From the cell containing the given text, extract its center point as [x, y] coordinate. 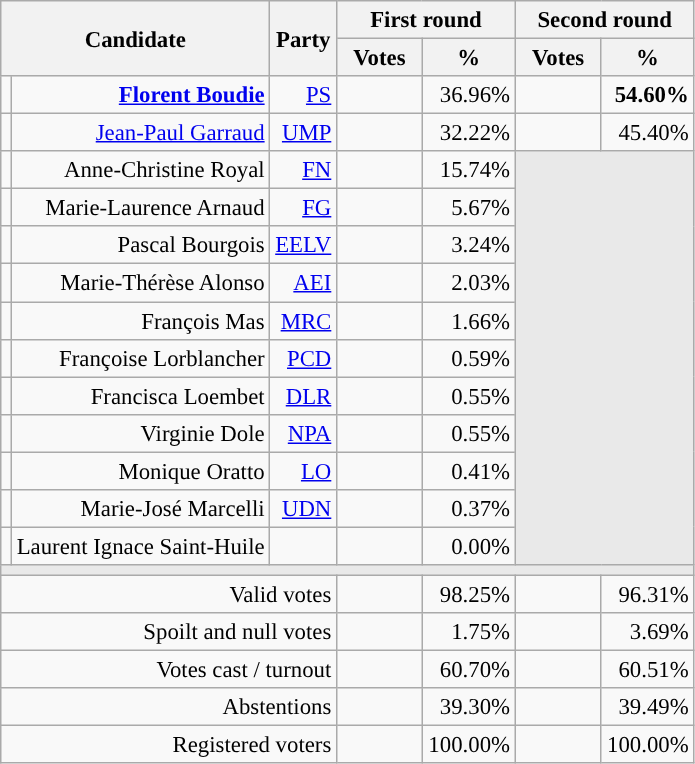
98.25% [468, 594]
Francisca Loembet [140, 396]
FN [304, 170]
Pascal Bourgois [140, 245]
Monique Oratto [140, 471]
UDN [304, 509]
First round [426, 20]
EELV [304, 245]
0.59% [468, 358]
DLR [304, 396]
Spoilt and null votes [169, 632]
2.03% [468, 283]
36.96% [468, 95]
Candidate [136, 38]
FG [304, 208]
Valid votes [169, 594]
Party [304, 38]
Marie-José Marcelli [140, 509]
NPA [304, 433]
Second round [604, 20]
Anne-Christine Royal [140, 170]
39.49% [648, 707]
54.60% [648, 95]
PCD [304, 358]
Marie-Laurence Arnaud [140, 208]
Abstentions [169, 707]
0.41% [468, 471]
MRC [304, 321]
Virginie Dole [140, 433]
32.22% [468, 133]
96.31% [648, 594]
LO [304, 471]
60.70% [468, 670]
Registered voters [169, 745]
60.51% [648, 670]
Florent Boudie [140, 95]
39.30% [468, 707]
François Mas [140, 321]
PS [304, 95]
0.37% [468, 509]
Jean-Paul Garraud [140, 133]
15.74% [468, 170]
0.00% [468, 546]
Votes cast / turnout [169, 670]
3.24% [468, 245]
UMP [304, 133]
45.40% [648, 133]
Laurent Ignace Saint-Huile [140, 546]
5.67% [468, 208]
Françoise Lorblancher [140, 358]
1.66% [468, 321]
1.75% [468, 632]
Marie-Thérèse Alonso [140, 283]
3.69% [648, 632]
AEI [304, 283]
